Return the [X, Y] coordinate for the center point of the cell that contains the specified text.  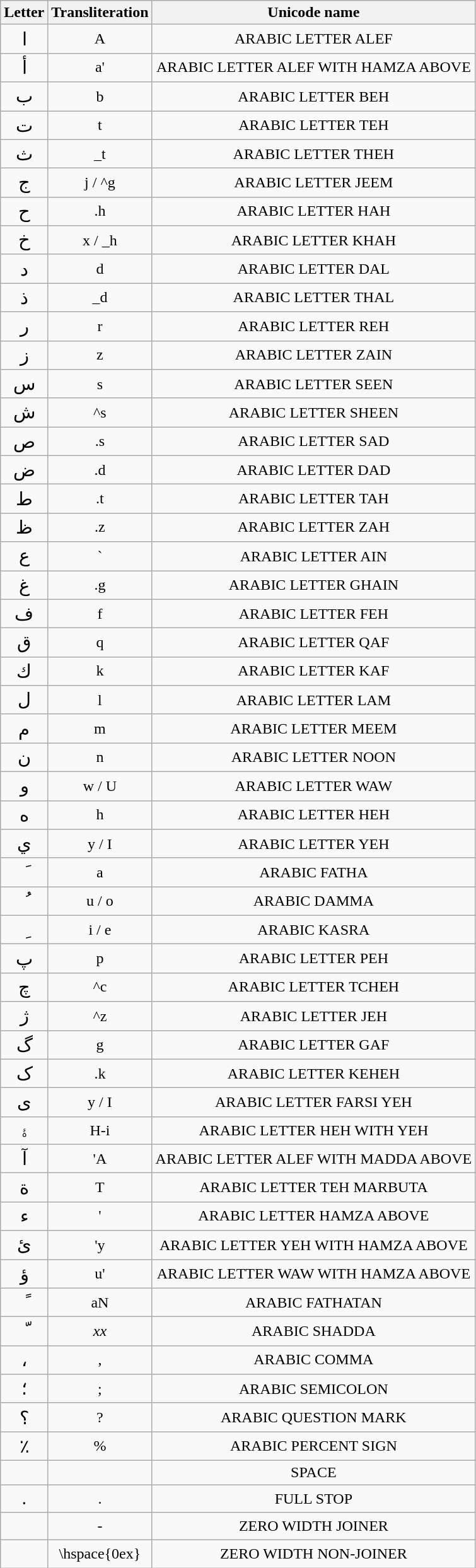
ر [24, 326]
ARABIC LETTER WAW WITH HAMZA ABOVE [314, 1273]
u' [100, 1273]
م [24, 728]
چ [24, 987]
xx [100, 1331]
u / o [100, 901]
ARABIC SHADDA [314, 1331]
پ [24, 959]
ARABIC QUESTION MARK [314, 1417]
ARABIC PERCENT SIGN [314, 1446]
` [100, 556]
آ [24, 1159]
ض [24, 470]
ARABIC LETTER HEH WITH YEH [314, 1130]
‍ [24, 1526]
H-i [100, 1130]
n [100, 758]
_t [100, 154]
ARABIC KASRA [314, 930]
ARABIC LETTER AIN [314, 556]
ARABIC LETTER ZAIN [314, 355]
ل [24, 700]
i / e [100, 930]
ک [24, 1074]
Letter [24, 13]
ARABIC COMMA [314, 1360]
.d [100, 470]
ZERO WIDTH JOINER [314, 1526]
ARABIC LETTER KHAH [314, 240]
.t [100, 499]
ه [24, 815]
.s [100, 442]
d [100, 269]
m [100, 728]
t [100, 126]
ژ [24, 1016]
ARABIC LETTER FARSI YEH [314, 1103]
FULL STOP [314, 1499]
\hspace{0ex} [100, 1554]
_d [100, 298]
ARABIC LETTER BEH [314, 97]
؛ [24, 1389]
, [100, 1360]
ARABIC LETTER ZAH [314, 527]
^c [100, 987]
س [24, 384]
ARABIC LETTER TEH [314, 126]
ARABIC LETTER REH [314, 326]
ARABIC LETTER WAW [314, 786]
aN [100, 1302]
ّ [24, 1331]
ُ [24, 901]
ARABIC LETTER DAD [314, 470]
.h [100, 211]
ق [24, 643]
٪ [24, 1446]
ا [24, 39]
k [100, 671]
ARABIC LETTER QAF [314, 643]
َ [24, 872]
ARABIC LETTER ALEF WITH MADDA ABOVE [314, 1159]
r [100, 326]
ARABIC DAMMA [314, 901]
'A [100, 1159]
.z [100, 527]
ف [24, 614]
ً [24, 1302]
% [100, 1446]
? [100, 1417]
SPACE [314, 1472]
' [100, 1216]
'y [100, 1245]
ك [24, 671]
أ [24, 67]
ARABIC LETTER LAM [314, 700]
Unicode name [314, 13]
w / U [100, 786]
ARABIC LETTER SHEEN [314, 412]
، [24, 1360]
ذ [24, 298]
ARABIC LETTER THAL [314, 298]
ج [24, 183]
ARABIC LETTER ALEF WITH HAMZA ABOVE [314, 67]
ARABIC LETTER JEH [314, 1016]
l [100, 700]
q [100, 643]
ARABIC LETTER NOON [314, 758]
ZERO WIDTH NON-JOINER [314, 1554]
ء [24, 1216]
؟ [24, 1417]
z [100, 355]
h [100, 815]
ARABIC LETTER GHAIN [314, 585]
a' [100, 67]
- [100, 1526]
ی [24, 1103]
ص [24, 442]
^z [100, 1016]
ي [24, 844]
ARABIC LETTER HAH [314, 211]
.g [100, 585]
ARABIC LETTER THEH [314, 154]
ARABIC LETTER HAMZA ABOVE [314, 1216]
A [100, 39]
T [100, 1188]
s [100, 384]
ع [24, 556]
گ [24, 1045]
ت [24, 126]
ARABIC LETTER YEH [314, 844]
a [100, 872]
ة [24, 1188]
ARABIC LETTER TAH [314, 499]
ۀ [24, 1130]
.k [100, 1074]
ARABIC LETTER FEH [314, 614]
ARABIC LETTER TEH MARBUTA [314, 1188]
ARABIC LETTER DAL [314, 269]
غ [24, 585]
ARABIC FATHATAN [314, 1302]
ARABIC FATHA [314, 872]
ن [24, 758]
د [24, 269]
ئ [24, 1245]
f [100, 614]
ARABIC LETTER HEH [314, 815]
j / ^g [100, 183]
ARABIC LETTER ALEF [314, 39]
ARABIC LETTER JEEM [314, 183]
ز [24, 355]
ؤ [24, 1273]
ط [24, 499]
; [100, 1389]
ِ [24, 930]
ب [24, 97]
ARABIC SEMICOLON [314, 1389]
p [100, 959]
ش [24, 412]
x / _h [100, 240]
ARABIC LETTER KEHEH [314, 1074]
ARABIC LETTER KAF [314, 671]
ARABIC LETTER SAD [314, 442]
‌ [24, 1554]
Transliteration [100, 13]
ARABIC LETTER MEEM [314, 728]
و [24, 786]
ح [24, 211]
ARABIC LETTER GAF [314, 1045]
ARABIC LETTER PEH [314, 959]
ARABIC LETTER YEH WITH HAMZA ABOVE [314, 1245]
ث [24, 154]
ظ [24, 527]
خ [24, 240]
^s [100, 412]
ARABIC LETTER SEEN [314, 384]
ARABIC LETTER TCHEH [314, 987]
b [100, 97]
g [100, 1045]
